From the cell containing the given text, extract its center point as (X, Y) coordinate. 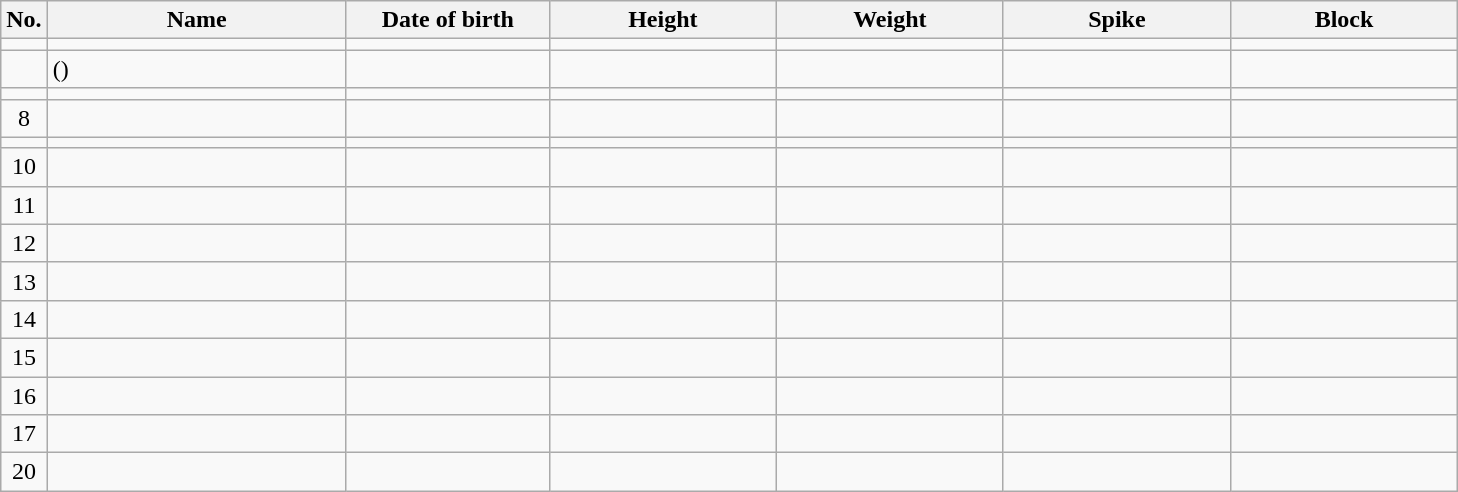
Date of birth (448, 20)
14 (24, 319)
13 (24, 281)
Height (662, 20)
Block (1344, 20)
() (196, 69)
15 (24, 357)
20 (24, 472)
17 (24, 434)
Spike (1116, 20)
Name (196, 20)
8 (24, 118)
11 (24, 205)
12 (24, 243)
No. (24, 20)
Weight (890, 20)
10 (24, 167)
16 (24, 395)
